Output the (X, Y) coordinate of the center of the cell containing the given text.  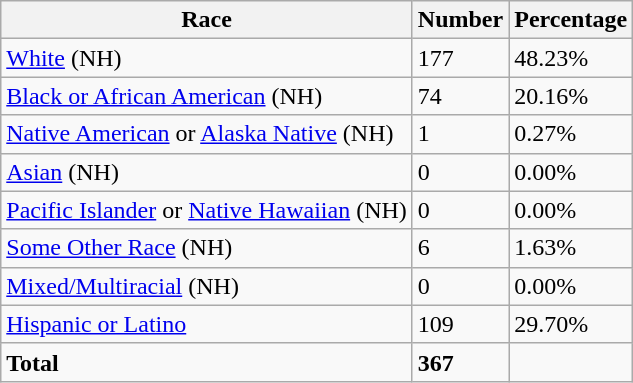
Black or African American (NH) (207, 96)
74 (460, 96)
109 (460, 324)
Mixed/Multiracial (NH) (207, 286)
Percentage (571, 20)
White (NH) (207, 58)
Some Other Race (NH) (207, 248)
6 (460, 248)
Race (207, 20)
20.16% (571, 96)
0.27% (571, 134)
Hispanic or Latino (207, 324)
Asian (NH) (207, 172)
1 (460, 134)
367 (460, 362)
Total (207, 362)
Native American or Alaska Native (NH) (207, 134)
177 (460, 58)
Pacific Islander or Native Hawaiian (NH) (207, 210)
1.63% (571, 248)
48.23% (571, 58)
29.70% (571, 324)
Number (460, 20)
